Detect which cell encompasses the target text, then output its [X, Y] center coordinate. 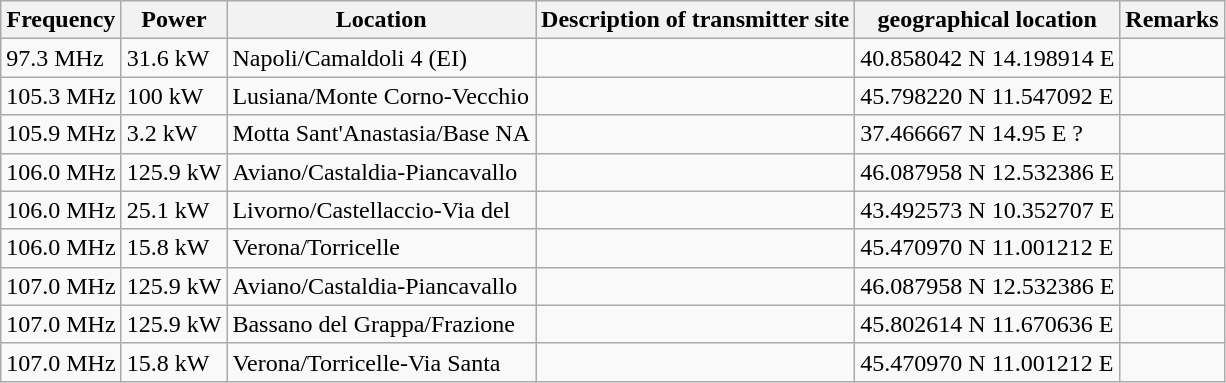
Location [382, 20]
geographical location [988, 20]
43.492573 N 10.352707 E [988, 210]
Napoli/Camaldoli 4 (EI) [382, 58]
45.802614 N 11.670636 E [988, 324]
40.858042 N 14.198914 E [988, 58]
Bassano del Grappa/Frazione [382, 324]
31.6 kW [174, 58]
3.2 kW [174, 134]
105.3 MHz [61, 96]
37.466667 N 14.95 E ? [988, 134]
Lusiana/Monte Corno-Vecchio [382, 96]
Motta Sant'Anastasia/Base NA [382, 134]
100 kW [174, 96]
Remarks [1172, 20]
Description of transmitter site [696, 20]
Power [174, 20]
45.798220 N 11.547092 E [988, 96]
Frequency [61, 20]
105.9 MHz [61, 134]
25.1 kW [174, 210]
Livorno/Castellaccio-Via del [382, 210]
Verona/Torricelle-Via Santa [382, 362]
97.3 MHz [61, 58]
Verona/Torricelle [382, 248]
